Find where the given text appears and provide that cell's center as (x, y) coordinate. 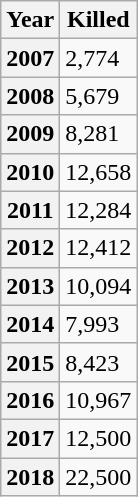
2008 (30, 96)
12,412 (98, 248)
2010 (30, 172)
2018 (30, 477)
12,658 (98, 172)
2015 (30, 362)
2009 (30, 134)
Killed (98, 20)
22,500 (98, 477)
2007 (30, 58)
5,679 (98, 96)
10,094 (98, 286)
12,284 (98, 210)
8,423 (98, 362)
2016 (30, 400)
8,281 (98, 134)
2011 (30, 210)
2,774 (98, 58)
2014 (30, 324)
2017 (30, 438)
2012 (30, 248)
12,500 (98, 438)
2013 (30, 286)
10,967 (98, 400)
7,993 (98, 324)
Year (30, 20)
